From the cell containing the given text, extract its center point as (x, y) coordinate. 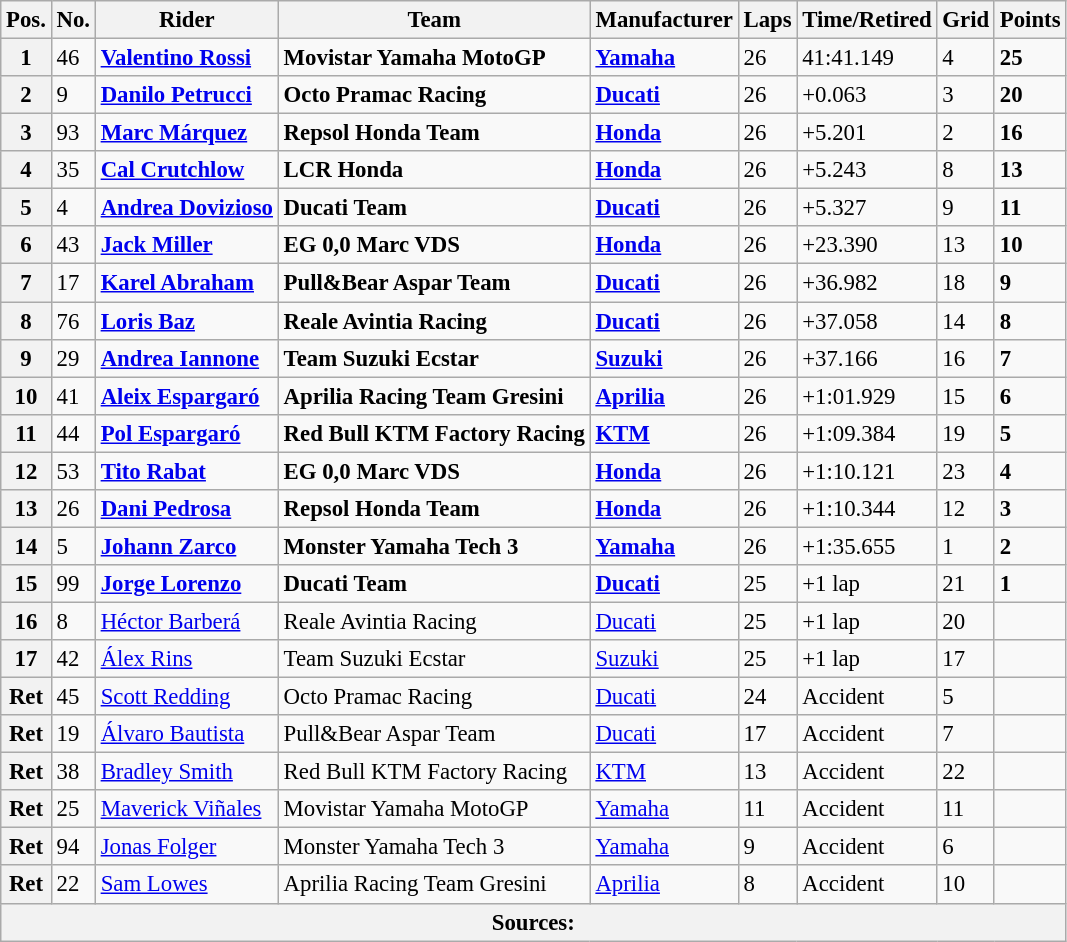
Johann Zarco (186, 546)
+1:01.929 (867, 396)
Loris Baz (186, 321)
23 (966, 471)
Tito Rabat (186, 471)
Álex Rins (186, 659)
18 (966, 283)
Scott Redding (186, 697)
Bradley Smith (186, 772)
Pol Espargaró (186, 433)
Jack Miller (186, 245)
+37.058 (867, 321)
45 (73, 697)
76 (73, 321)
43 (73, 245)
Pos. (26, 20)
21 (966, 584)
Karel Abraham (186, 283)
+37.166 (867, 358)
Sources: (534, 922)
Maverick Viñales (186, 809)
29 (73, 358)
Manufacturer (664, 20)
No. (73, 20)
+5.201 (867, 133)
44 (73, 433)
Points (1030, 20)
Time/Retired (867, 20)
99 (73, 584)
Jonas Folger (186, 847)
Dani Pedrosa (186, 509)
Sam Lowes (186, 885)
+0.063 (867, 95)
Grid (966, 20)
LCR Honda (434, 170)
24 (768, 697)
46 (73, 58)
+1:35.655 (867, 546)
+1:10.344 (867, 509)
93 (73, 133)
Jorge Lorenzo (186, 584)
Laps (768, 20)
Andrea Dovizioso (186, 208)
Cal Crutchlow (186, 170)
94 (73, 847)
Rider (186, 20)
42 (73, 659)
+5.243 (867, 170)
41:41.149 (867, 58)
38 (73, 772)
Andrea Iannone (186, 358)
+23.390 (867, 245)
+1:10.121 (867, 471)
Valentino Rossi (186, 58)
+5.327 (867, 208)
Álvaro Bautista (186, 734)
Marc Márquez (186, 133)
+1:09.384 (867, 433)
Team (434, 20)
Danilo Petrucci (186, 95)
53 (73, 471)
Aleix Espargaró (186, 396)
Héctor Barberá (186, 621)
41 (73, 396)
+36.982 (867, 283)
35 (73, 170)
